Locate the cell with the specified text and output its [x, y] center coordinate. 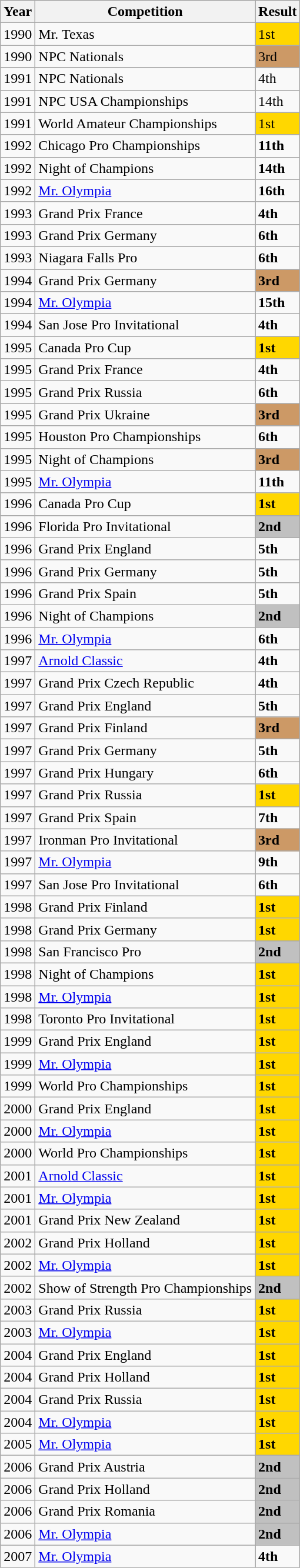
Toronto Pro Invitational [145, 1019]
Florida Pro Invitational [145, 526]
Houston Pro Championships [145, 437]
Competition [145, 12]
9th [278, 862]
San Francisco Pro [145, 952]
15th [278, 303]
Result [278, 12]
2005 [18, 1444]
NPC USA Championships [145, 101]
Chicago Pro Championships [145, 146]
16th [278, 191]
Show of Strength Pro Championships [145, 1287]
Grand Prix Hungary [145, 773]
7th [278, 818]
Grand Prix Ukraine [145, 415]
Grand Prix New Zealand [145, 1220]
Niagara Falls Pro [145, 258]
World Amateur Championships [145, 124]
Year [18, 12]
Ironman Pro Invitational [145, 840]
Mr. Texas [145, 34]
Grand Prix Austria [145, 1467]
Grand Prix Romania [145, 1512]
Grand Prix Czech Republic [145, 683]
2007 [18, 1556]
